For the text-containing cell, return its midpoint in [X, Y] coordinate format. 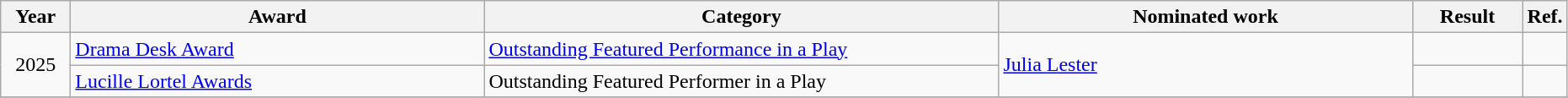
Ref. [1544, 17]
Drama Desk Award [278, 49]
Lucille Lortel Awards [278, 81]
Nominated work [1206, 17]
Outstanding Featured Performer in a Play [741, 81]
Outstanding Featured Performance in a Play [741, 49]
Year [35, 17]
Julia Lester [1206, 65]
2025 [35, 65]
Category [741, 17]
Result [1467, 17]
Award [278, 17]
